Search for the cell housing the specified text and yield its (x, y) center coordinate. 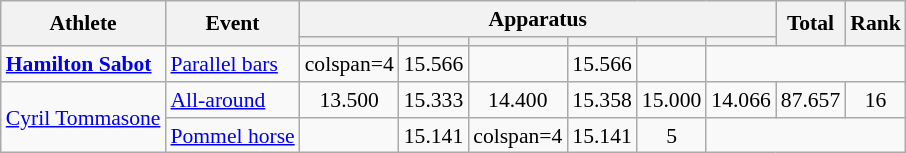
15.358 (602, 100)
Parallel bars (232, 64)
All-around (232, 100)
Total (810, 24)
16 (876, 100)
Hamilton Sabot (84, 64)
14.400 (518, 100)
14.066 (740, 100)
colspan=4 (350, 64)
Cyril Tommasone (84, 118)
13.500 (350, 100)
Rank (876, 24)
Athlete (84, 24)
15.333 (434, 100)
15.000 (672, 100)
Event (232, 24)
87.657 (810, 100)
Apparatus (538, 19)
